Locate the cell with the specified text and output its (x, y) center coordinate. 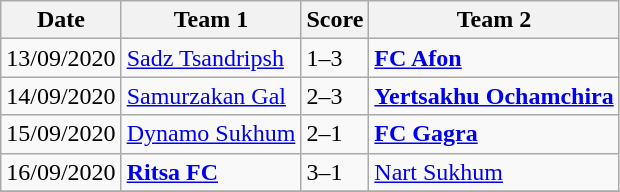
Ritsa FC (211, 172)
13/09/2020 (61, 58)
2–1 (335, 134)
Sadz Tsandripsh (211, 58)
FC Gagra (494, 134)
Samurzakan Gal (211, 96)
FC Afon (494, 58)
16/09/2020 (61, 172)
14/09/2020 (61, 96)
2–3 (335, 96)
Team 1 (211, 20)
Nart Sukhum (494, 172)
15/09/2020 (61, 134)
Dynamo Sukhum (211, 134)
Score (335, 20)
Team 2 (494, 20)
3–1 (335, 172)
Yertsakhu Ochamchira (494, 96)
Date (61, 20)
1–3 (335, 58)
